Determine the [x, y] coordinate at the center of the cell enclosing the given text.  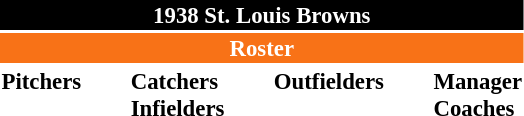
Roster [262, 48]
1938 St. Louis Browns [262, 15]
